Output the (X, Y) coordinate of the center of the cell containing the given text.  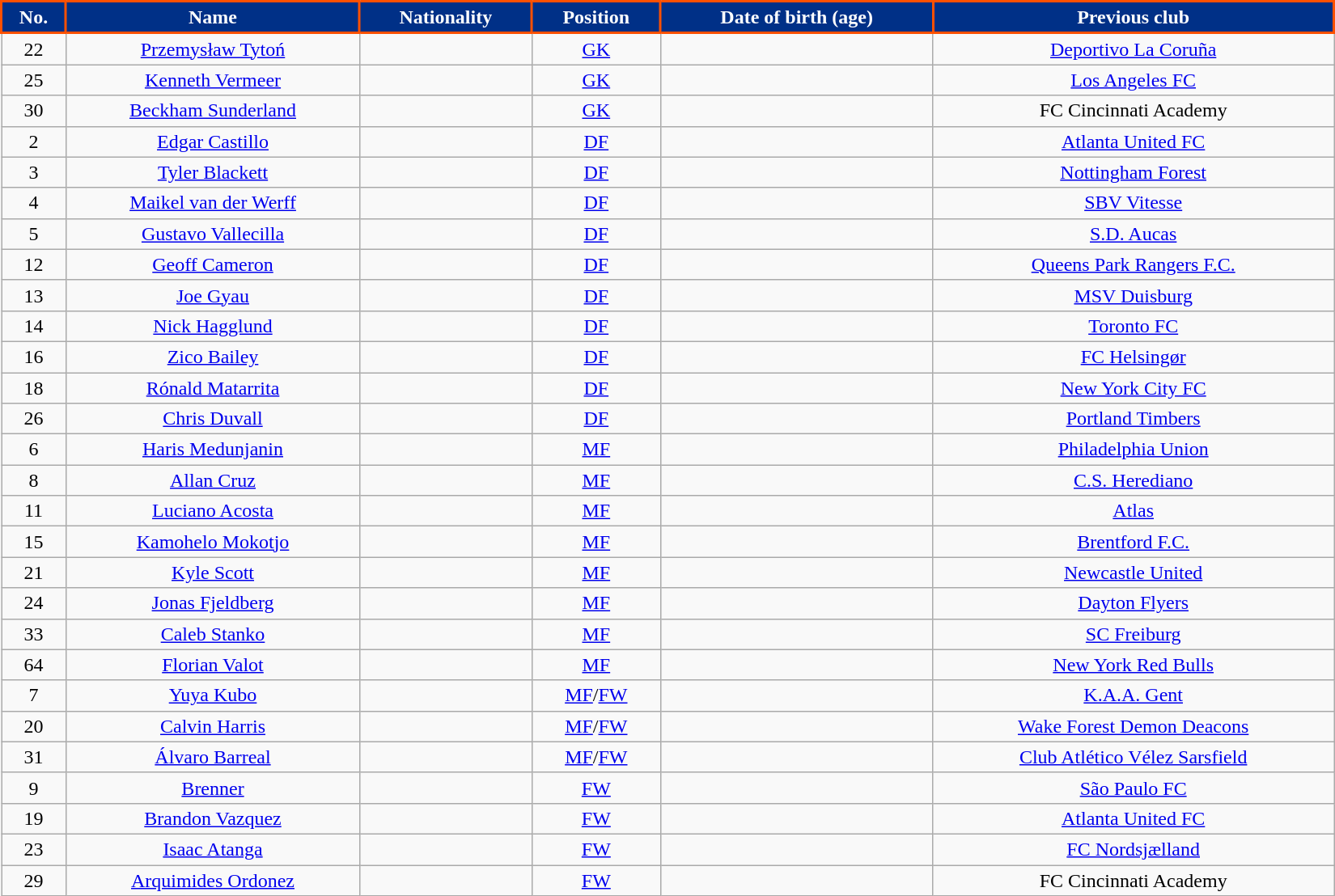
26 (34, 419)
Previous club (1134, 18)
12 (34, 264)
Brandon Vazquez (214, 818)
Caleb Stanko (214, 634)
Position (595, 18)
Zico Bailey (214, 357)
25 (34, 80)
Wake Forest Demon Deacons (1134, 726)
Atlas (1134, 511)
Allan Cruz (214, 480)
K.A.A. Gent (1134, 695)
Nick Hagglund (214, 326)
Kamohelo Mokotjo (214, 542)
16 (34, 357)
Geoff Cameron (214, 264)
30 (34, 111)
Name (214, 18)
24 (34, 603)
SC Freiburg (1134, 634)
Brenner (214, 788)
Queens Park Rangers F.C. (1134, 264)
Kenneth Vermeer (214, 80)
23 (34, 849)
Edgar Castillo (214, 142)
13 (34, 295)
Calvin Harris (214, 726)
Deportivo La Coruña (1134, 49)
Toronto FC (1134, 326)
33 (34, 634)
7 (34, 695)
Nationality (445, 18)
São Paulo FC (1134, 788)
Gustavo Vallecilla (214, 234)
19 (34, 818)
8 (34, 480)
No. (34, 18)
New York Red Bulls (1134, 665)
Beckham Sunderland (214, 111)
14 (34, 326)
Nottingham Forest (1134, 172)
C.S. Herediano (1134, 480)
31 (34, 757)
Przemysław Tytoń (214, 49)
Los Angeles FC (1134, 80)
Philadelphia Union (1134, 450)
S.D. Aucas (1134, 234)
Luciano Acosta (214, 511)
Jonas Fjeldberg (214, 603)
5 (34, 234)
Portland Timbers (1134, 419)
Tyler Blackett (214, 172)
20 (34, 726)
Newcastle United (1134, 573)
21 (34, 573)
Club Atlético Vélez Sarsfield (1134, 757)
29 (34, 881)
22 (34, 49)
MSV Duisburg (1134, 295)
Date of birth (age) (796, 18)
11 (34, 511)
Joe Gyau (214, 295)
Haris Medunjanin (214, 450)
FC Nordsjælland (1134, 849)
Yuya Kubo (214, 695)
Chris Duvall (214, 419)
4 (34, 203)
6 (34, 450)
Maikel van der Werff (214, 203)
Álvaro Barreal (214, 757)
Isaac Atanga (214, 849)
18 (34, 387)
FC Helsingør (1134, 357)
Rónald Matarrita (214, 387)
Dayton Flyers (1134, 603)
15 (34, 542)
64 (34, 665)
Arquimides Ordonez (214, 881)
SBV Vitesse (1134, 203)
9 (34, 788)
Brentford F.C. (1134, 542)
Florian Valot (214, 665)
New York City FC (1134, 387)
Kyle Scott (214, 573)
3 (34, 172)
2 (34, 142)
